Capture the cell that displays the provided text and extract its (X, Y) central coordinate. 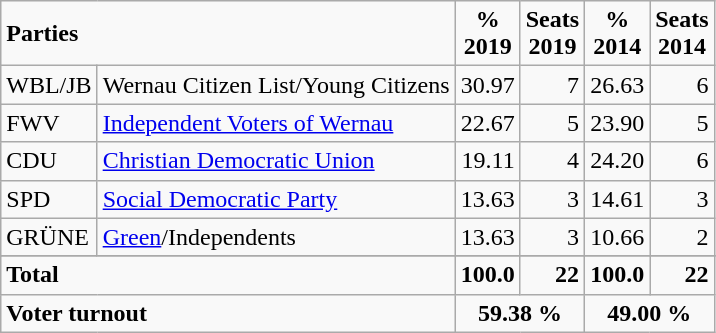
49.00 % (650, 313)
Voter turnout (228, 313)
30.97 (488, 85)
2 (682, 237)
7 (552, 85)
4 (552, 161)
Independent Voters of Wernau (276, 123)
Seats2019 (552, 34)
Christian Democratic Union (276, 161)
%2019 (488, 34)
SPD (49, 199)
26.63 (618, 85)
Green/Independents (276, 237)
24.20 (618, 161)
%2014 (618, 34)
GRÜNE (49, 237)
59.38 % (520, 313)
Parties (228, 34)
WBL/JB (49, 85)
FWV (49, 123)
Social Democratic Party (276, 199)
19.11 (488, 161)
22.67 (488, 123)
14.61 (618, 199)
Wernau Citizen List/Young Citizens (276, 85)
23.90 (618, 123)
Total (228, 275)
10.66 (618, 237)
CDU (49, 161)
Seats2014 (682, 34)
